Determine the (x, y) coordinate at the center of the cell enclosing the given text.  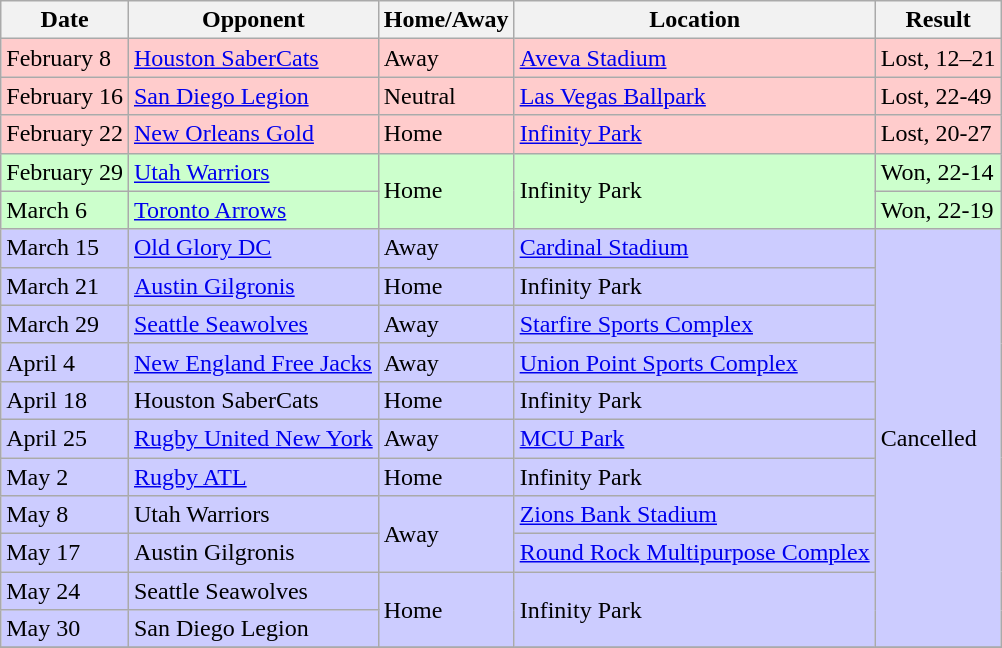
February 22 (65, 134)
May 24 (65, 591)
New Orleans Gold (253, 134)
Cardinal Stadium (694, 248)
Opponent (253, 20)
Result (938, 20)
May 17 (65, 553)
February 8 (65, 58)
Starfire Sports Complex (694, 324)
May 30 (65, 629)
Rugby United New York (253, 438)
MCU Park (694, 438)
Won, 22-14 (938, 172)
Home/Away (446, 20)
February 29 (65, 172)
February 16 (65, 96)
Round Rock Multipurpose Complex (694, 553)
Zions Bank Stadium (694, 515)
Lost, 12–21 (938, 58)
Location (694, 20)
March 29 (65, 324)
Toronto Arrows (253, 210)
Aveva Stadium (694, 58)
March 21 (65, 286)
April 4 (65, 362)
Lost, 20-27 (938, 134)
Cancelled (938, 438)
May 8 (65, 515)
Won, 22-19 (938, 210)
March 15 (65, 248)
Lost, 22-49 (938, 96)
Old Glory DC (253, 248)
Rugby ATL (253, 477)
Las Vegas Ballpark (694, 96)
Union Point Sports Complex (694, 362)
May 2 (65, 477)
Neutral (446, 96)
Date (65, 20)
April 25 (65, 438)
April 18 (65, 400)
March 6 (65, 210)
New England Free Jacks (253, 362)
